Provide the (X, Y) coordinate of the cell's center where the given text is located.  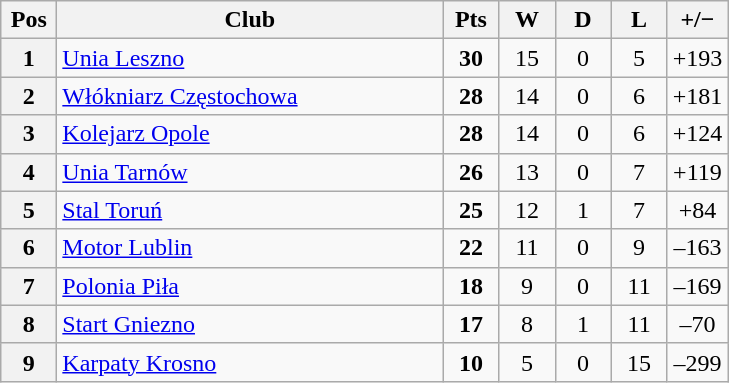
+193 (698, 58)
Kolejarz Opole (250, 134)
4 (29, 172)
W (527, 20)
Polonia Piła (250, 286)
+84 (698, 210)
2 (29, 96)
Pts (471, 20)
26 (471, 172)
D (583, 20)
18 (471, 286)
+124 (698, 134)
12 (527, 210)
L (639, 20)
17 (471, 324)
Unia Tarnów (250, 172)
10 (471, 362)
+/− (698, 20)
25 (471, 210)
3 (29, 134)
–163 (698, 248)
–169 (698, 286)
Start Gniezno (250, 324)
Motor Lublin (250, 248)
30 (471, 58)
+181 (698, 96)
Club (250, 20)
13 (527, 172)
Włókniarz Częstochowa (250, 96)
Unia Leszno (250, 58)
+119 (698, 172)
–299 (698, 362)
22 (471, 248)
Karpaty Krosno (250, 362)
Pos (29, 20)
–70 (698, 324)
Stal Toruń (250, 210)
